Pinpoint the cell where the given text exists, returning its (X, Y) midpoint coordinate. 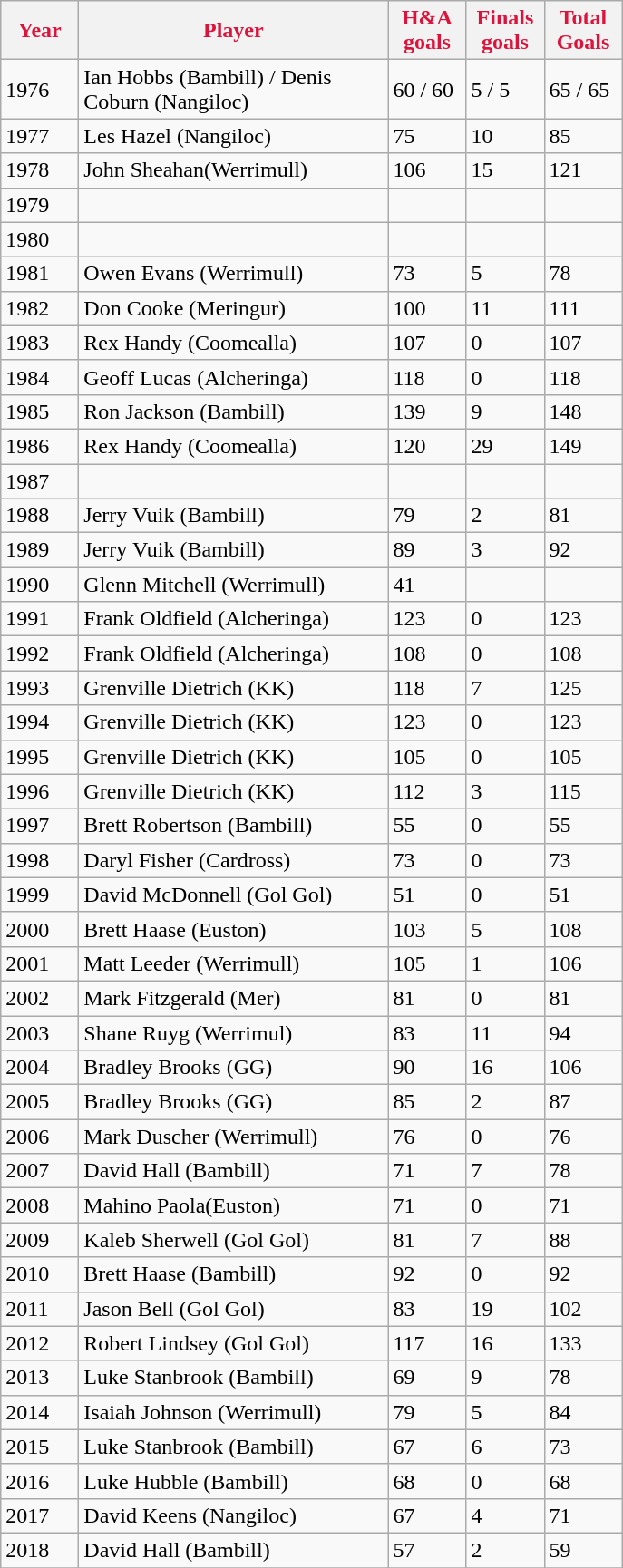
Shane Ruyg (Werrimul) (234, 1032)
1986 (40, 446)
139 (427, 411)
1 (505, 963)
112 (427, 791)
Brett Robertson (Bambill) (234, 826)
Isaiah Johnson (Werrimull) (234, 1412)
94 (583, 1032)
2001 (40, 963)
Don Cooke (Meringur) (234, 308)
1991 (40, 619)
John Sheahan(Werrimull) (234, 170)
75 (427, 136)
Ian Hobbs (Bambill) / Denis Coburn (Nangiloc) (234, 89)
2008 (40, 1205)
Kaleb Sherwell (Gol Gol) (234, 1240)
2002 (40, 998)
David Keens (Nangiloc) (234, 1515)
Total Goals (583, 31)
2015 (40, 1447)
1978 (40, 170)
1987 (40, 481)
125 (583, 688)
2003 (40, 1032)
David McDonnell (Gol Gol) (234, 895)
103 (427, 929)
1985 (40, 411)
1998 (40, 860)
121 (583, 170)
2000 (40, 929)
2013 (40, 1378)
Geoff Lucas (Alcheringa) (234, 377)
60 / 60 (427, 89)
H&A goals (427, 31)
1976 (40, 89)
102 (583, 1309)
Matt Leeder (Werrimull) (234, 963)
111 (583, 308)
5 / 5 (505, 89)
Brett Haase (Euston) (234, 929)
2014 (40, 1412)
Mark Fitzgerald (Mer) (234, 998)
133 (583, 1343)
Jason Bell (Gol Gol) (234, 1309)
Daryl Fisher (Cardross) (234, 860)
120 (427, 446)
Les Hazel (Nangiloc) (234, 136)
1979 (40, 205)
2004 (40, 1068)
1989 (40, 550)
90 (427, 1068)
2009 (40, 1240)
1992 (40, 653)
1988 (40, 516)
2005 (40, 1102)
2007 (40, 1171)
1997 (40, 826)
88 (583, 1240)
Mark Duscher (Werrimull) (234, 1137)
89 (427, 550)
1996 (40, 791)
84 (583, 1412)
1977 (40, 136)
65 / 65 (583, 89)
115 (583, 791)
2012 (40, 1343)
19 (505, 1309)
Year (40, 31)
Luke Hubble (Bambill) (234, 1481)
1993 (40, 688)
Player (234, 31)
1980 (40, 239)
57 (427, 1550)
1984 (40, 377)
4 (505, 1515)
Mahino Paola(Euston) (234, 1205)
2010 (40, 1274)
Ron Jackson (Bambill) (234, 411)
1995 (40, 757)
15 (505, 170)
Robert Lindsey (Gol Gol) (234, 1343)
41 (427, 585)
149 (583, 446)
1981 (40, 274)
69 (427, 1378)
Brett Haase (Bambill) (234, 1274)
2017 (40, 1515)
10 (505, 136)
Owen Evans (Werrimull) (234, 274)
1999 (40, 895)
1994 (40, 722)
87 (583, 1102)
1990 (40, 585)
117 (427, 1343)
2016 (40, 1481)
1982 (40, 308)
2006 (40, 1137)
148 (583, 411)
1983 (40, 343)
2011 (40, 1309)
6 (505, 1447)
Finals goals (505, 31)
29 (505, 446)
Glenn Mitchell (Werrimull) (234, 585)
59 (583, 1550)
2018 (40, 1550)
100 (427, 308)
